Return the (X, Y) coordinate for the center point of the cell that contains the specified text.  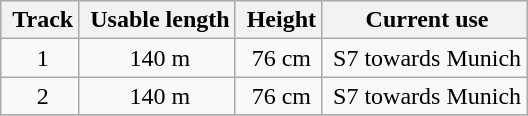
2 (40, 96)
Current use (424, 20)
Track (40, 20)
Usable length (157, 20)
1 (40, 58)
Height (278, 20)
